For the text-containing cell, return its midpoint in [X, Y] coordinate format. 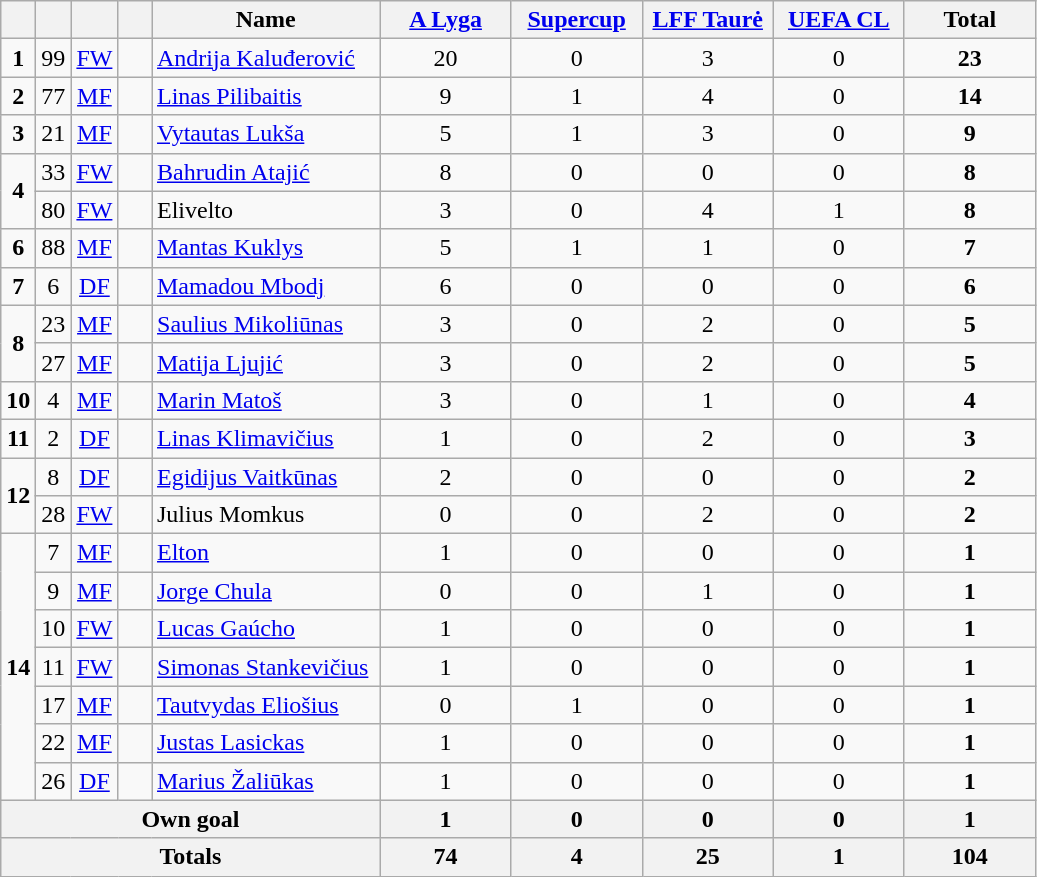
Lucas Gaúcho [266, 629]
21 [54, 134]
104 [970, 857]
Jorge Chula [266, 591]
80 [54, 210]
Egidijus Vaitkūnas [266, 477]
Tautvydas Eliošius [266, 705]
Vytautas Lukša [266, 134]
Marin Matoš [266, 400]
27 [54, 362]
Marius Žaliūkas [266, 781]
26 [54, 781]
Mantas Kuklys [266, 248]
Elivelto [266, 210]
Name [266, 20]
LFF Taurė [708, 20]
20 [446, 58]
Saulius Mikoliūnas [266, 324]
UEFA CL [838, 20]
17 [54, 705]
Julius Momkus [266, 515]
28 [54, 515]
Total [970, 20]
88 [54, 248]
Justas Lasickas [266, 743]
Own goal [190, 819]
Supercup [576, 20]
A Lyga [446, 20]
Bahrudin Atajić [266, 172]
Matija Ljujić [266, 362]
Totals [190, 857]
99 [54, 58]
Linas Klimavičius [266, 438]
Andrija Kaluđerović [266, 58]
25 [708, 857]
Simonas Stankevičius [266, 667]
74 [446, 857]
22 [54, 743]
Linas Pilibaitis [266, 96]
77 [54, 96]
33 [54, 172]
Elton [266, 553]
12 [18, 496]
Mamadou Mbodj [266, 286]
